Return the (X, Y) coordinate for the center point of the cell that contains the specified text.  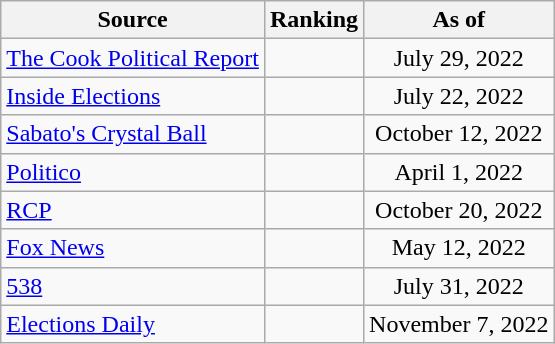
April 1, 2022 (459, 172)
The Cook Political Report (133, 58)
Elections Daily (133, 324)
As of (459, 20)
May 12, 2022 (459, 248)
October 20, 2022 (459, 210)
Fox News (133, 248)
Ranking (314, 20)
538 (133, 286)
Inside Elections (133, 96)
Sabato's Crystal Ball (133, 134)
Politico (133, 172)
July 22, 2022 (459, 96)
July 29, 2022 (459, 58)
November 7, 2022 (459, 324)
July 31, 2022 (459, 286)
October 12, 2022 (459, 134)
RCP (133, 210)
Source (133, 20)
